Locate the cell with the specified text and output its (X, Y) center coordinate. 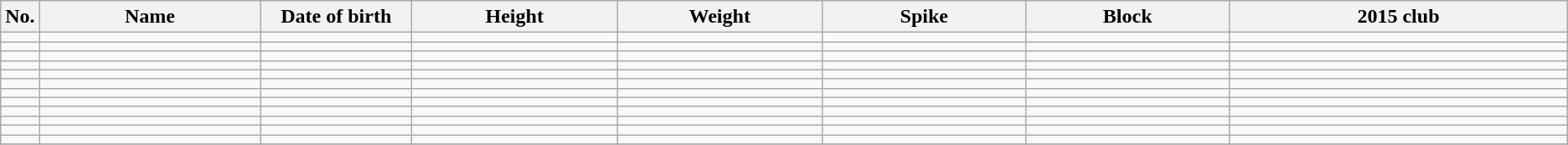
Date of birth (337, 17)
Weight (720, 17)
Block (1127, 17)
No. (20, 17)
2015 club (1399, 17)
Name (149, 17)
Spike (925, 17)
Height (514, 17)
